Extract the [x, y] coordinate from the center of the cell holding the provided text.  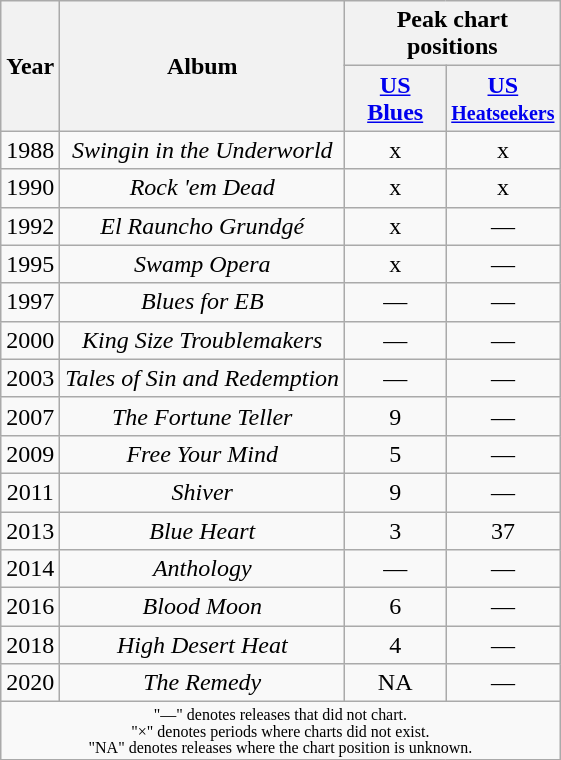
Blues for EB [202, 302]
37 [503, 531]
2011 [30, 492]
2000 [30, 340]
"—" denotes releases that did not chart."×" denotes periods where charts did not exist."NA" denotes releases where the chart position is unknown. [280, 730]
4 [396, 645]
High Desert Heat [202, 645]
2016 [30, 607]
Swingin in the Underworld [202, 150]
Year [30, 66]
Shiver [202, 492]
2013 [30, 531]
Free Your Mind [202, 454]
3 [396, 531]
2014 [30, 569]
2007 [30, 416]
Blue Heart [202, 531]
USBlues [396, 98]
1992 [30, 226]
Album [202, 66]
1990 [30, 188]
The Fortune Teller [202, 416]
2003 [30, 378]
Peak chart positions [452, 34]
2020 [30, 683]
El Rauncho Grundgé [202, 226]
USHeatseekers [503, 98]
5 [396, 454]
2009 [30, 454]
1988 [30, 150]
Blood Moon [202, 607]
Anthology [202, 569]
NA [396, 683]
6 [396, 607]
1997 [30, 302]
The Remedy [202, 683]
Tales of Sin and Redemption [202, 378]
Rock 'em Dead [202, 188]
King Size Troublemakers [202, 340]
Swamp Opera [202, 264]
1995 [30, 264]
2018 [30, 645]
